Locate the cell with the specified text and output its (x, y) center coordinate. 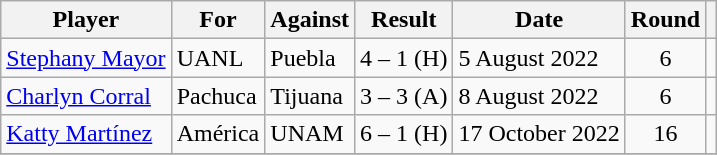
16 (665, 134)
UANL (218, 58)
For (218, 20)
Result (404, 20)
17 October 2022 (539, 134)
3 – 3 (A) (404, 96)
Charlyn Corral (86, 96)
UNAM (310, 134)
Katty Martínez (86, 134)
Pachuca (218, 96)
Round (665, 20)
Puebla (310, 58)
Player (86, 20)
América (218, 134)
Tijuana (310, 96)
Stephany Mayor (86, 58)
Date (539, 20)
4 – 1 (H) (404, 58)
5 August 2022 (539, 58)
6 – 1 (H) (404, 134)
Against (310, 20)
8 August 2022 (539, 96)
